Extract the (X, Y) coordinate from the center of the cell holding the provided text.  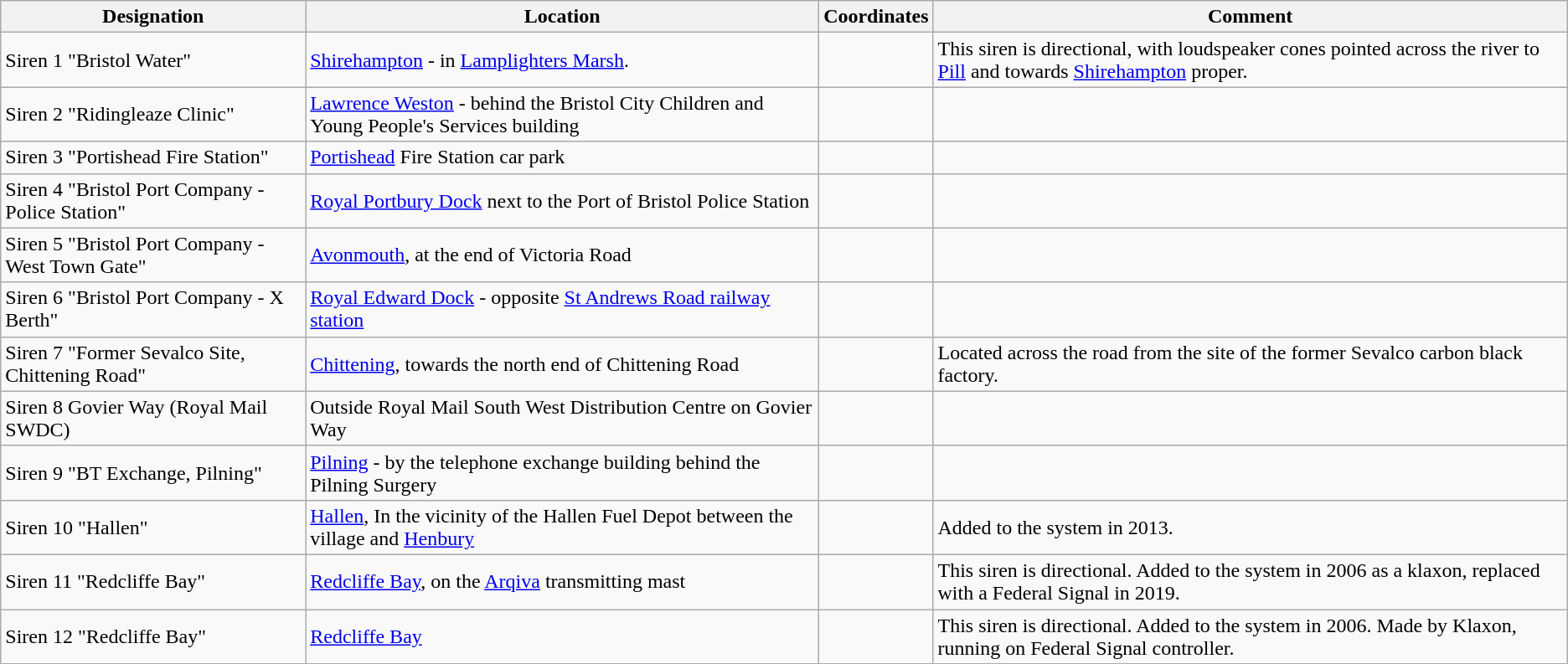
Siren 10 "Hallen" (153, 528)
Siren 2 "Ridingleaze Clinic" (153, 114)
Shirehampton - in Lamplighters Marsh. (563, 60)
Located across the road from the site of the former Sevalco carbon black factory. (1250, 363)
Redcliffe Bay (563, 636)
This siren is directional. Added to the system in 2006. Made by Klaxon, running on Federal Signal controller. (1250, 636)
Siren 12 "Redcliffe Bay" (153, 636)
This siren is directional. Added to the system in 2006 as a klaxon, replaced with a Federal Signal in 2019. (1250, 581)
This siren is directional, with loudspeaker cones pointed across the river to Pill and towards Shirehampton proper. (1250, 60)
Outside Royal Mail South West Distribution Centre on Govier Way (563, 419)
Royal Edward Dock - opposite St Andrews Road railway station (563, 310)
Siren 9 "BT Exchange, Pilning" (153, 472)
Siren 6 "Bristol Port Company - X Berth" (153, 310)
Pilning - by the telephone exchange building behind the Pilning Surgery (563, 472)
Siren 3 "Portishead Fire Station" (153, 157)
Coordinates (876, 17)
Royal Portbury Dock next to the Port of Bristol Police Station (563, 201)
Siren 11 "Redcliffe Bay" (153, 581)
Designation (153, 17)
Siren 1 "Bristol Water" (153, 60)
Redcliffe Bay, on the Arqiva transmitting mast (563, 581)
Siren 5 "Bristol Port Company - West Town Gate" (153, 255)
Hallen, In the vicinity of the Hallen Fuel Depot between the village and Henbury (563, 528)
Siren 8 Govier Way (Royal Mail SWDC) (153, 419)
Added to the system in 2013. (1250, 528)
Chittening, towards the north end of Chittening Road (563, 363)
Lawrence Weston - behind the Bristol City Children and Young People's Services building (563, 114)
Avonmouth, at the end of Victoria Road (563, 255)
Siren 7 "Former Sevalco Site, Chittening Road" (153, 363)
Siren 4 "Bristol Port Company - Police Station" (153, 201)
Location (563, 17)
Portishead Fire Station car park (563, 157)
Comment (1250, 17)
